Capture the cell that displays the provided text and extract its [X, Y] central coordinate. 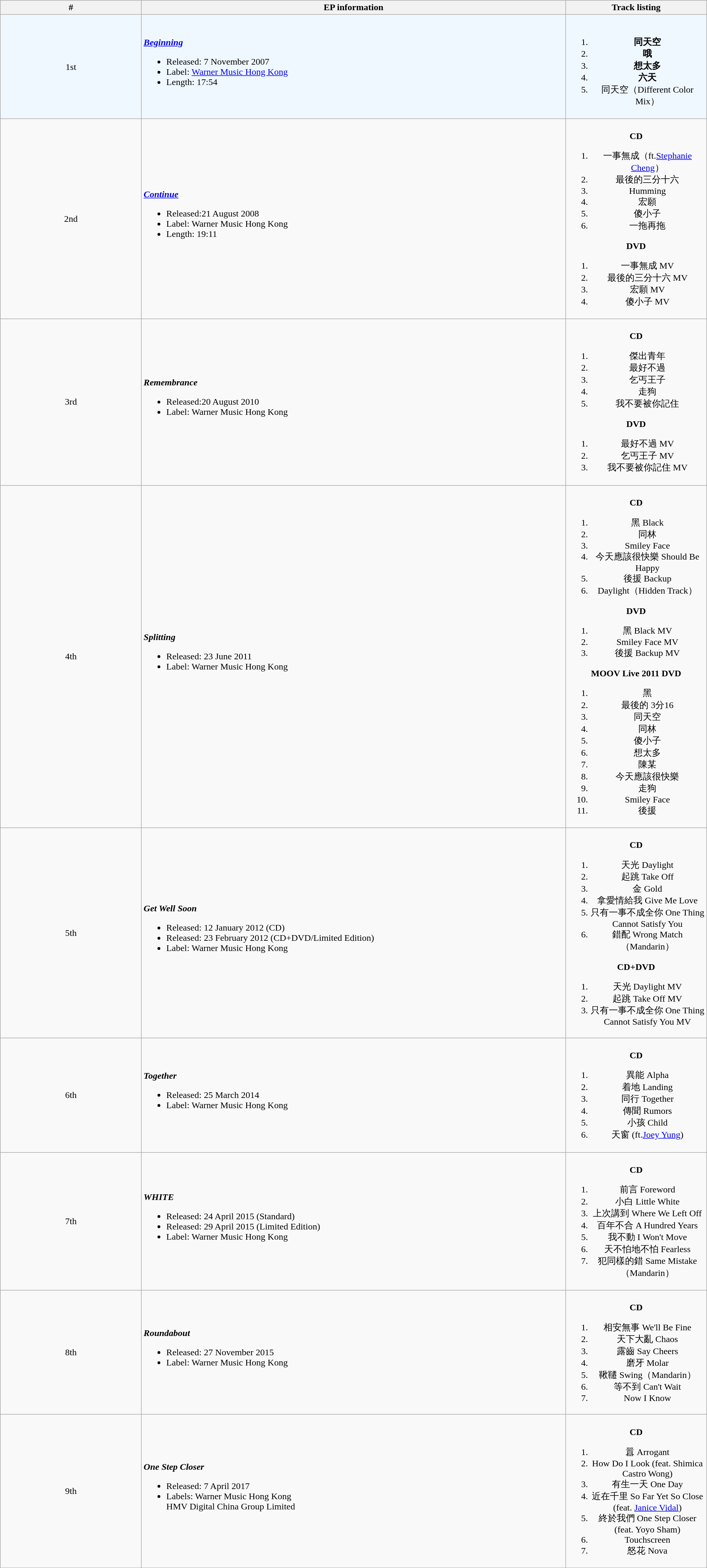
CD一事無成（ft.Stephanie Cheng）最後的三分十六Humming宏願傻小子一拖再拖DVD一事無成 MV最後的三分十六 MV宏願 MV傻小子 MV [636, 219]
2nd [71, 219]
Track listing [636, 8]
SplittingReleased: 23 June 2011Label: Warner Music Hong Kong [353, 657]
4th [71, 657]
WHITEReleased: 24 April 2015 (Standard)Released: 29 April 2015 (Limited Edition)Label: Warner Music Hong Kong [353, 1221]
ContinueReleased:21 August 2008Label: Warner Music Hong KongLength: 19:11 [353, 219]
8th [71, 1353]
1st [71, 66]
TogetherReleased: 25 March 2014Label: Warner Music Hong Kong [353, 1095]
CD傑出青年最好不過乞丐王子走狗我不要被你記住DVD最好不過 MV乞丐王子 MV我不要被你記住 MV [636, 402]
BeginningReleased: 7 November 2007Label: Warner Music Hong KongLength: 17:54 [353, 66]
RemembranceReleased:20 August 2010Label: Warner Music Hong Kong [353, 402]
Get Well SoonReleased: 12 January 2012 (CD)Released: 23 February 2012 (CD+DVD/Limited Edition)Label: Warner Music Hong Kong [353, 933]
7th [71, 1221]
3rd [71, 402]
9th [71, 1491]
CD異能 Alpha着地 Landing同行 Together傳聞 Rumors小孩 Child天窗 (ft.Joey Yung) [636, 1095]
One Step CloserReleased: 7 April 2017Labels: Warner Music Hong Kong HMV Digital China Group Limited [353, 1491]
同天空哦想太多六天同天空（Different Color Mix） [636, 66]
5th [71, 933]
6th [71, 1095]
# [71, 8]
CD相安無事 We'll Be Fine天下大亂 Chaos露齒 Say Cheers磨牙 Molar鞦韆 Swing（Mandarin）等不到 Can't WaitNow I Know [636, 1353]
EP information [353, 8]
RoundaboutReleased: 27 November 2015Label: Warner Music Hong Kong [353, 1353]
CD前言 Foreword小白 Little White上次講到 Where We Left Off百年不合 A Hundred Years我不動 I Won't Move天不怕地不怕 Fearless犯同樣的錯 Same Mistake（Mandarin） [636, 1221]
